Capture the cell that displays the provided text and extract its [X, Y] central coordinate. 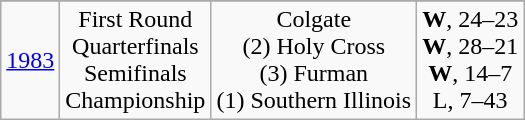
Colgate(2) Holy Cross(3) Furman(1) Southern Illinois [314, 60]
First RoundQuarterfinalsSemifinalsChampionship [136, 60]
1983 [30, 60]
W, 24–23W, 28–21W, 14–7L, 7–43 [470, 60]
